Output the (X, Y) coordinate of the center of the cell containing the given text.  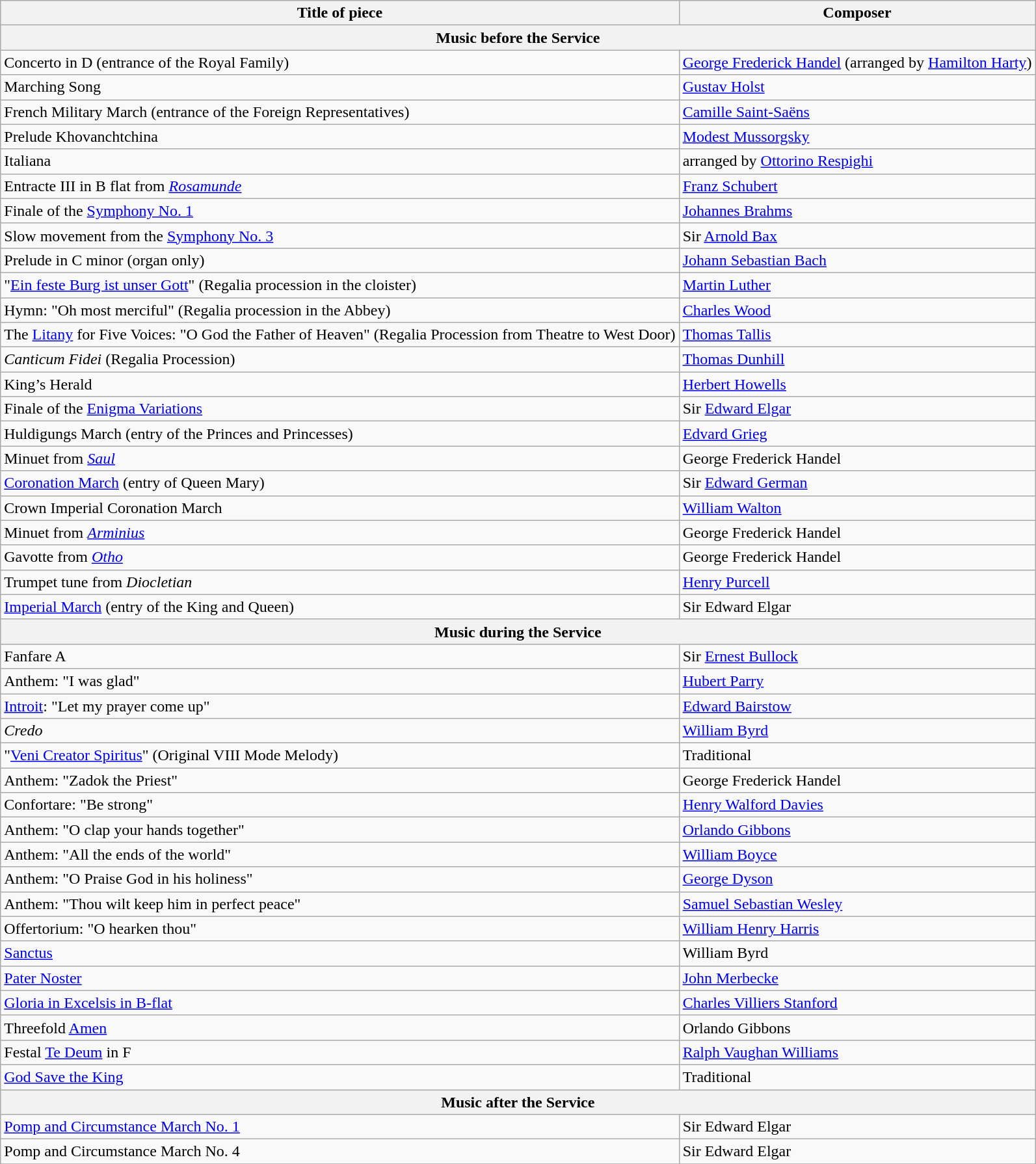
Ralph Vaughan Williams (857, 1052)
Crown Imperial Coronation March (339, 508)
Canticum Fidei (Regalia Procession) (339, 360)
Henry Purcell (857, 582)
Johann Sebastian Bach (857, 260)
Composer (857, 13)
Music after the Service (518, 1102)
Henry Walford Davies (857, 805)
Pomp and Circumstance March No. 4 (339, 1152)
Confortare: "Be strong" (339, 805)
Camille Saint-Saëns (857, 112)
Gavotte from Otho (339, 557)
Anthem: "Thou wilt keep him in perfect peace" (339, 904)
Sir Ernest Bullock (857, 656)
Slow movement from the Symphony No. 3 (339, 235)
William Boyce (857, 854)
Credo (339, 731)
Fanfare A (339, 656)
Anthem: "O clap your hands together" (339, 830)
Coronation March (entry of Queen Mary) (339, 483)
Offertorium: "O hearken thou" (339, 929)
Sir Arnold Bax (857, 235)
Sir Edward German (857, 483)
Concerto in D (entrance of the Royal Family) (339, 62)
Imperial March (entry of the King and Queen) (339, 607)
Introit: "Let my prayer come up" (339, 706)
Finale of the Symphony No. 1 (339, 211)
Herbert Howells (857, 384)
Minuet from Arminius (339, 533)
Samuel Sebastian Wesley (857, 904)
John Merbecke (857, 978)
Charles Villiers Stanford (857, 1003)
Sanctus (339, 953)
Marching Song (339, 87)
Trumpet tune from Diocletian (339, 582)
God Save the King (339, 1077)
Gustav Holst (857, 87)
Music during the Service (518, 631)
Anthem: "O Praise God in his holiness" (339, 879)
Charles Wood (857, 310)
Modest Mussorgsky (857, 137)
arranged by Ottorino Respighi (857, 161)
Huldigungs March (entry of the Princes and Princesses) (339, 434)
Pomp and Circumstance March No. 1 (339, 1127)
William Walton (857, 508)
Festal Te Deum in F (339, 1052)
King’s Herald (339, 384)
Finale of the Enigma Variations (339, 409)
Minuet from Saul (339, 458)
Entracte III in B flat from Rosamunde (339, 186)
Pater Noster (339, 978)
Edward Bairstow (857, 706)
Gloria in Excelsis in B-flat (339, 1003)
"Veni Creator Spiritus" (Original VIII Mode Melody) (339, 756)
William Henry Harris (857, 929)
Anthem: "All the ends of the world" (339, 854)
Thomas Dunhill (857, 360)
Threefold Amen (339, 1027)
"Ein feste Burg ist unser Gott" (Regalia procession in the cloister) (339, 285)
Hubert Parry (857, 681)
French Military March (entrance of the Foreign Representatives) (339, 112)
Johannes Brahms (857, 211)
Title of piece (339, 13)
Edvard Grieg (857, 434)
Prelude Khovanchtchina (339, 137)
Anthem: "I was glad" (339, 681)
Anthem: "Zadok the Priest" (339, 780)
Martin Luther (857, 285)
George Dyson (857, 879)
The Litany for Five Voices: "O God the Father of Heaven" (Regalia Procession from Theatre to West Door) (339, 335)
Thomas Tallis (857, 335)
George Frederick Handel (arranged by Hamilton Harty) (857, 62)
Hymn: "Oh most merciful" (Regalia procession in the Abbey) (339, 310)
Prelude in C minor (organ only) (339, 260)
Music before the Service (518, 38)
Franz Schubert (857, 186)
Italiana (339, 161)
